For the text-containing cell, return its midpoint in (x, y) coordinate format. 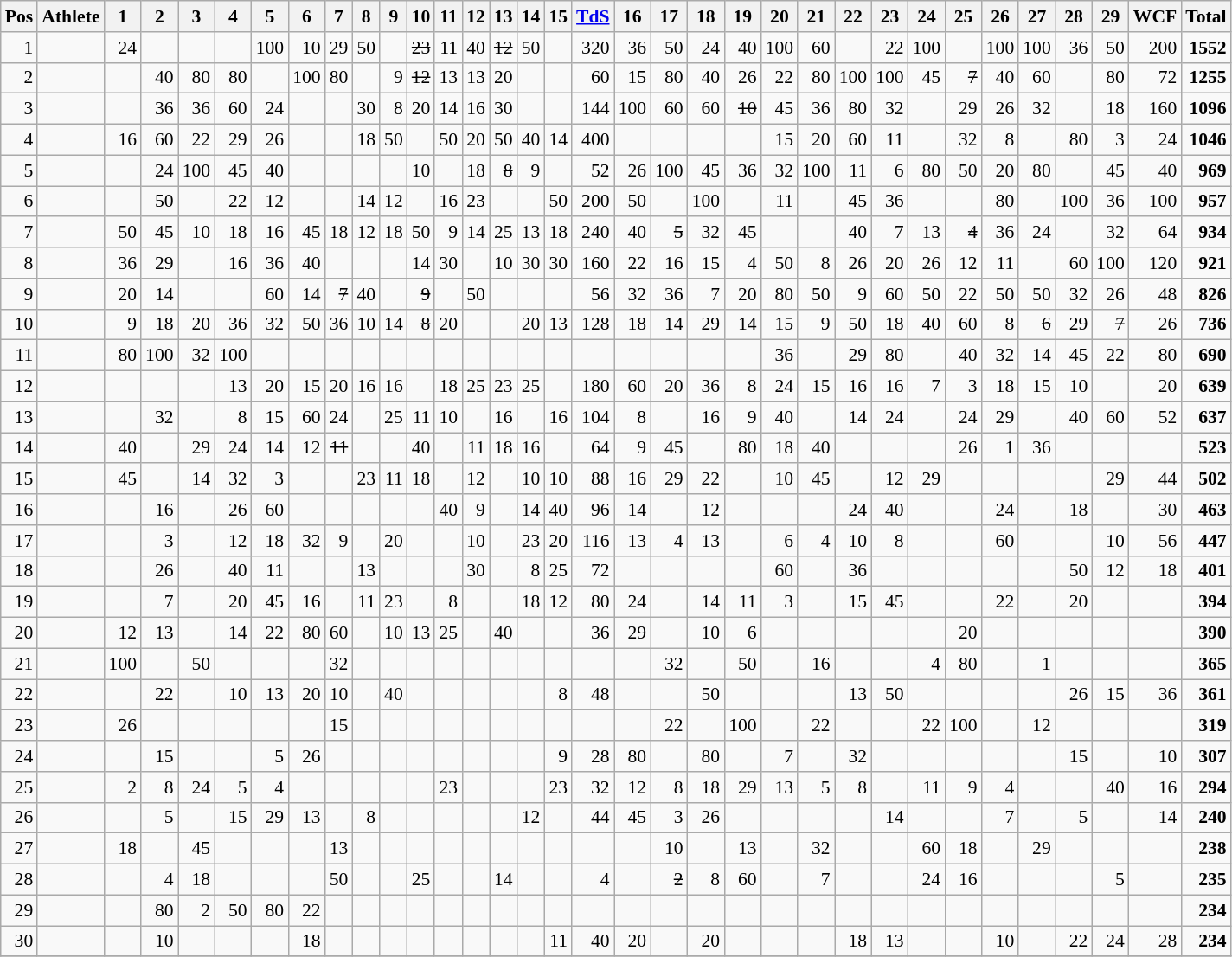
Total (1206, 16)
1046 (1206, 140)
Athlete (71, 16)
180 (594, 387)
826 (1206, 294)
921 (1206, 263)
690 (1206, 356)
463 (1206, 510)
WCF (1155, 16)
1552 (1206, 48)
319 (1206, 726)
116 (594, 541)
320 (594, 48)
639 (1206, 387)
294 (1206, 787)
120 (1155, 263)
1255 (1206, 78)
523 (1206, 448)
144 (594, 109)
307 (1206, 756)
401 (1206, 571)
400 (594, 140)
390 (1206, 633)
88 (594, 479)
TdS (594, 16)
361 (1206, 695)
1096 (1206, 109)
394 (1206, 602)
447 (1206, 541)
235 (1206, 880)
502 (1206, 479)
736 (1206, 324)
104 (594, 417)
957 (1206, 202)
238 (1206, 849)
Pos (19, 16)
128 (594, 324)
365 (1206, 664)
934 (1206, 233)
96 (594, 510)
637 (1206, 417)
969 (1206, 170)
